From the cell containing the given text, extract its center point as [x, y] coordinate. 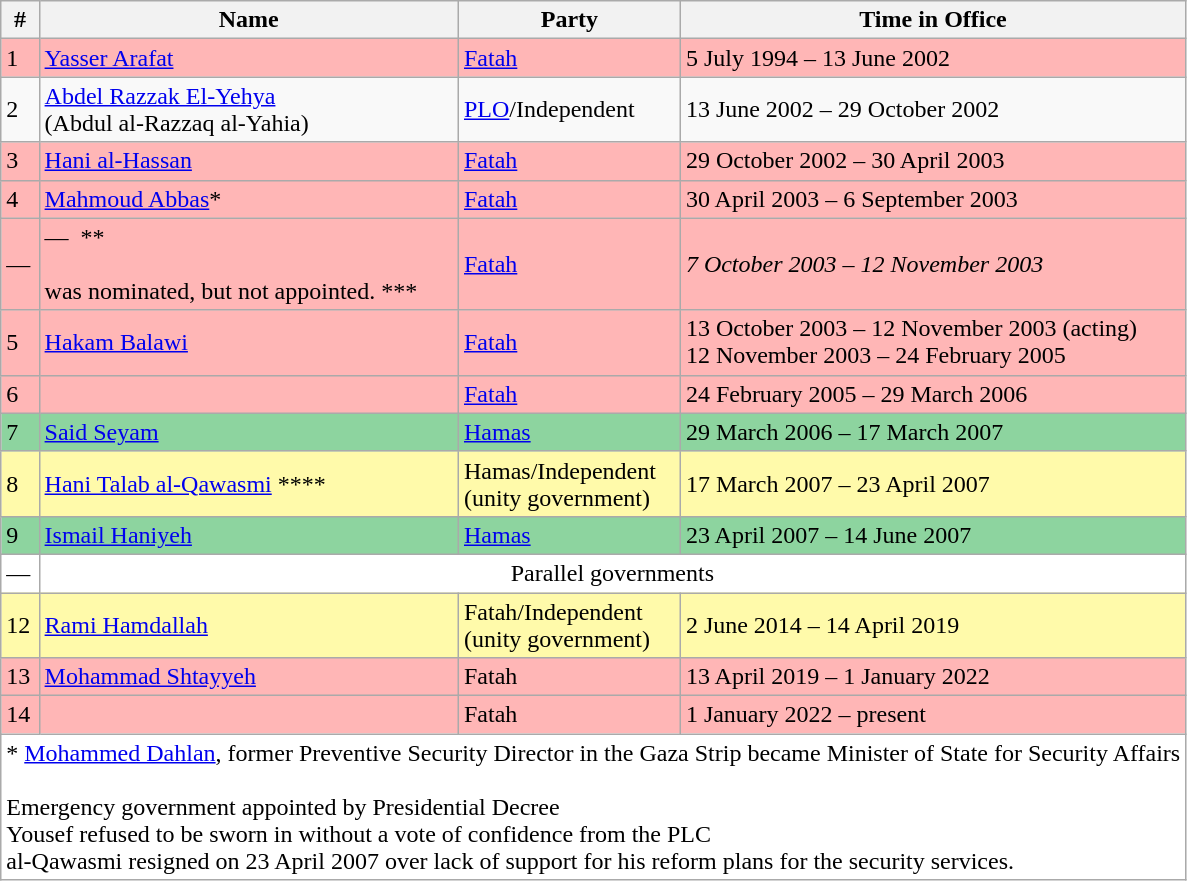
23 April 2007 – 14 June 2007 [932, 535]
Time in Office [932, 20]
17 March 2007 – 23 April 2007 [932, 484]
7 [20, 432]
13 October 2003 – 12 November 2003 (acting)12 November 2003 – 24 February 2005 [932, 342]
Rami Hamdallah [248, 624]
Abdel Razzak El-Yehya(Abdul al-Razzaq al-Yahia) [248, 110]
9 [20, 535]
Ismail Haniyeh [248, 535]
Hakam Balawi [248, 342]
13 June 2002 – 29 October 2002 [932, 110]
Fatah/Independent(unity government) [569, 624]
Mohammad Shtayyeh [248, 677]
Party [569, 20]
Said Seyam [248, 432]
6 [20, 394]
29 October 2002 – 30 April 2003 [932, 161]
7 October 2003 – 12 November 2003 [932, 264]
13 [20, 677]
5 [20, 342]
Name [248, 20]
13 April 2019 – 1 January 2022 [932, 677]
1 [20, 58]
14 [20, 715]
Mahmoud Abbas* [248, 199]
Parallel governments [612, 573]
3 [20, 161]
PLO/Independent [569, 110]
24 February 2005 – 29 March 2006 [932, 394]
Yasser Arafat [248, 58]
— ** was nominated, but not appointed. *** [248, 264]
# [20, 20]
Hamas/Independent(unity government) [569, 484]
29 March 2006 – 17 March 2007 [932, 432]
Hani al-Hassan [248, 161]
30 April 2003 – 6 September 2003 [932, 199]
5 July 1994 – 13 June 2002 [932, 58]
1 January 2022 – present [932, 715]
12 [20, 624]
Hani Talab al-Qawasmi **** [248, 484]
2 [20, 110]
4 [20, 199]
2 June 2014 – 14 April 2019 [932, 624]
8 [20, 484]
